From the cell containing the given text, extract its center point as (X, Y) coordinate. 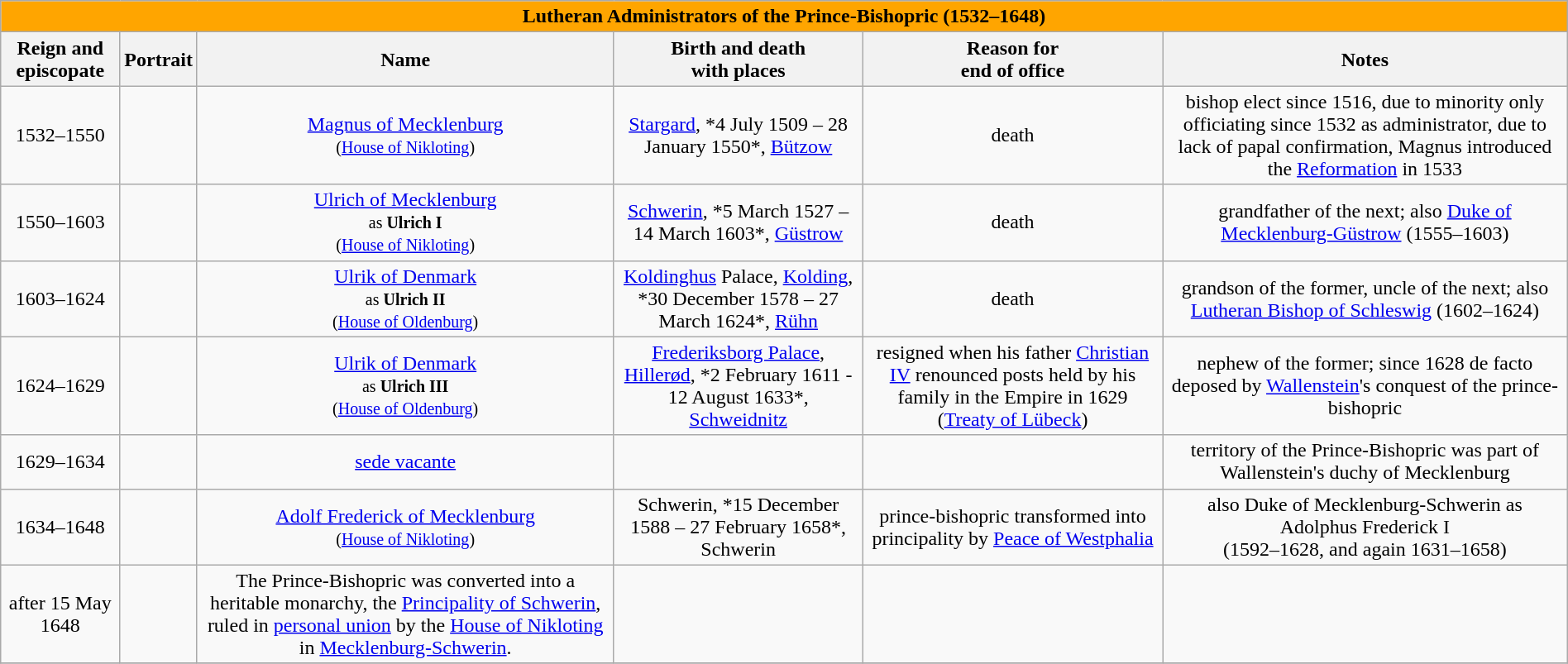
Schwerin, *5 March 1527 – 14 March 1603*, Güstrow (739, 222)
1603–1624 (60, 299)
Ulrik of Denmarkas Ulrich II(House of Oldenburg) (405, 299)
Name (405, 60)
Adolf Frederick of Mecklenburg(House of Nikloting) (405, 527)
prince-bishopric transformed into principality by Peace of Westphalia (1012, 527)
1634–1648 (60, 527)
Schwerin, *15 December 1588 – 27 February 1658*, Schwerin (739, 527)
Lutheran Administrators of the Prince-Bishopric (1532–1648) (784, 17)
Ulrik of Denmarkas Ulrich III(House of Oldenburg) (405, 385)
Notes (1365, 60)
1532–1550 (60, 136)
territory of the Prince-Bishopric was part of Wallenstein's duchy of Mecklenburg (1365, 461)
Koldinghus Palace, Kolding, *30 December 1578 – 27 March 1624*, Rühn (739, 299)
grandson of the former, uncle of the next; also Lutheran Bishop of Schleswig (1602–1624) (1365, 299)
also Duke of Mecklenburg-Schwerin as Adolphus Frederick I(1592–1628, and again 1631–1658) (1365, 527)
Magnus of Mecklenburg(House of Nikloting) (405, 136)
grandfather of the next; also Duke of Mecklenburg-Güstrow (1555–1603) (1365, 222)
nephew of the former; since 1628 de facto deposed by Wallenstein's conquest of the prince-bishopric (1365, 385)
resigned when his father Christian IV renounced posts held by his family in the Empire in 1629 (Treaty of Lübeck) (1012, 385)
Portrait (159, 60)
Stargard, *4 July 1509 – 28 January 1550*, Bützow (739, 136)
Reason for end of office (1012, 60)
Frederiksborg Palace, Hillerød, *2 February 1611 - 12 August 1633*, Schweidnitz (739, 385)
Reign and episcopate (60, 60)
1629–1634 (60, 461)
Ulrich of Mecklenburgas Ulrich I(House of Nikloting) (405, 222)
1550–1603 (60, 222)
1624–1629 (60, 385)
sede vacante (405, 461)
Birth and deathwith places (739, 60)
after 15 May 1648 (60, 614)
